From the cell containing the given text, extract its center point as [x, y] coordinate. 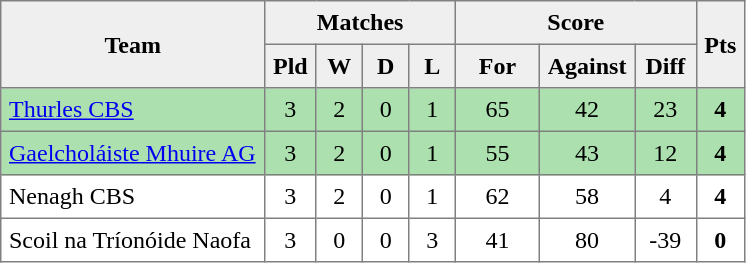
Diff [666, 66]
42 [586, 110]
Pts [720, 44]
Scoil na Tríonóide Naofa [133, 240]
L [432, 66]
43 [586, 153]
Gaelcholáiste Mhuire AG [133, 153]
Nenagh CBS [133, 197]
Pld [290, 66]
For [497, 66]
80 [586, 240]
58 [586, 197]
Thurles CBS [133, 110]
W [339, 66]
12 [666, 153]
-39 [666, 240]
Matches [360, 23]
55 [497, 153]
23 [666, 110]
D [385, 66]
62 [497, 197]
Score [576, 23]
Against [586, 66]
Team [133, 44]
41 [497, 240]
65 [497, 110]
